Capture the cell that displays the provided text and extract its (x, y) central coordinate. 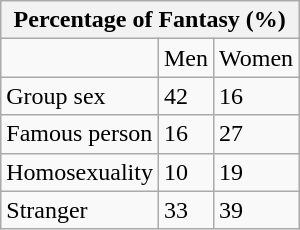
10 (186, 172)
33 (186, 210)
19 (256, 172)
Famous person (80, 134)
Women (256, 58)
Stranger (80, 210)
42 (186, 96)
Men (186, 58)
Group sex (80, 96)
Percentage of Fantasy (%) (150, 20)
Homosexuality (80, 172)
27 (256, 134)
39 (256, 210)
